Return (X, Y) of the center of cell containing provided text 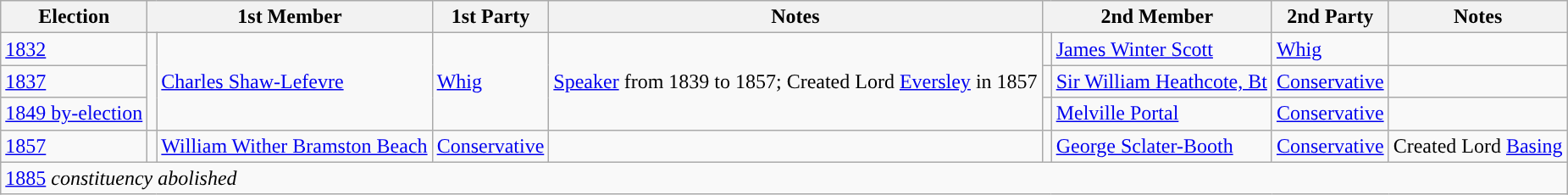
2nd Party (1330, 17)
William Wither Bramston Beach (295, 146)
1832 (75, 49)
1885 constituency abolished (784, 178)
1849 by-election (75, 114)
1837 (75, 81)
2nd Member (1157, 17)
George Sclater-Booth (1161, 146)
Speaker from 1839 to 1857; Created Lord Eversley in 1857 (795, 81)
James Winter Scott (1161, 49)
1st Member (290, 17)
1857 (75, 146)
Election (75, 17)
Melville Portal (1161, 114)
Charles Shaw-Lefevre (295, 81)
Sir William Heathcote, Bt (1161, 81)
1st Party (490, 17)
Created Lord Basing (1477, 146)
